Detect which cell encompasses the target text, then output its (x, y) center coordinate. 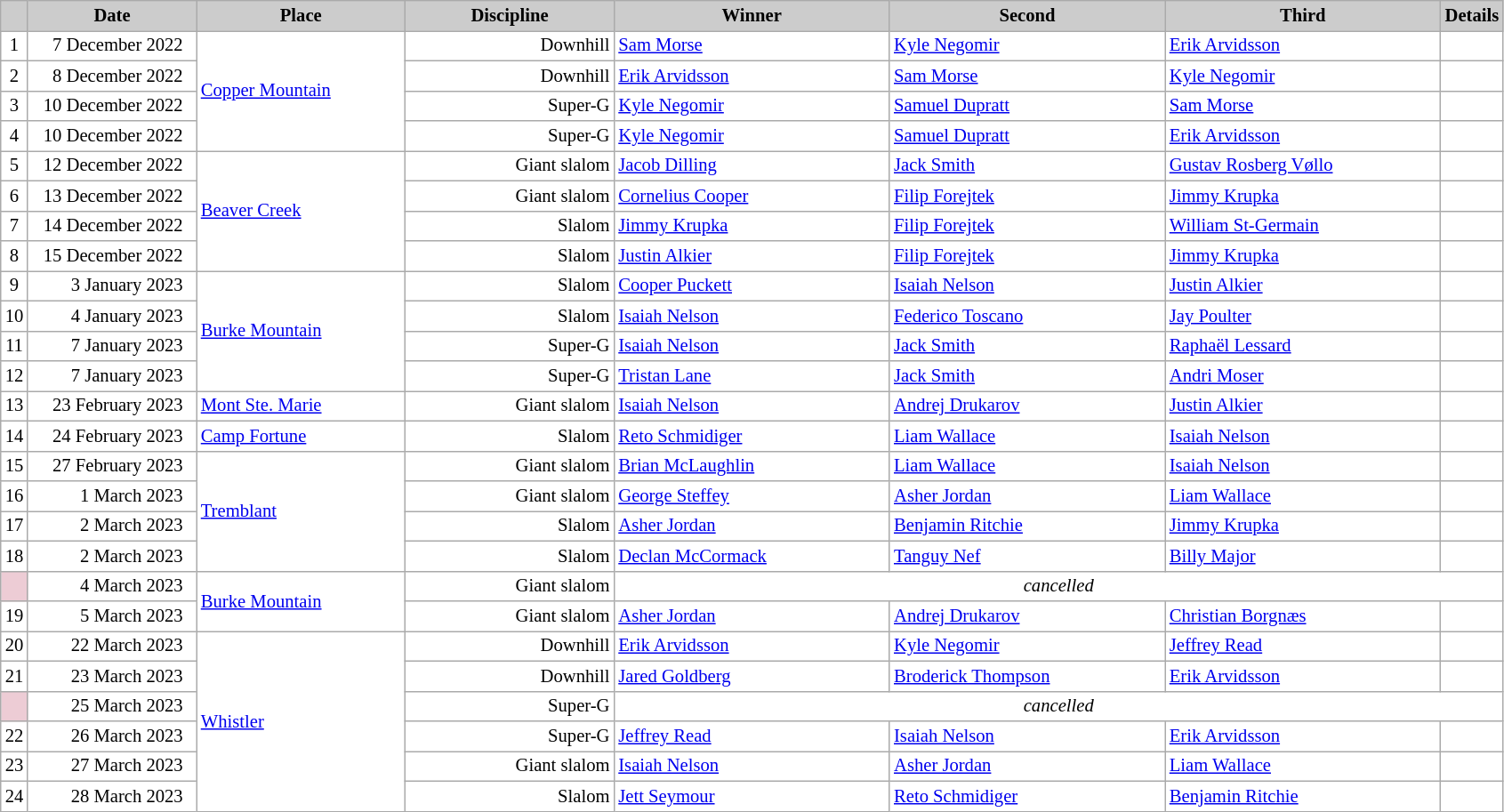
11 (14, 346)
15 December 2022 (112, 255)
27 February 2023 (112, 466)
William St-Germain (1303, 226)
13 (14, 406)
15 (14, 466)
25 March 2023 (112, 706)
23 (14, 766)
12 December 2022 (112, 165)
Gustav Rosberg Vøllo (1303, 165)
Beaver Creek (301, 210)
Details (1472, 15)
22 (14, 736)
4 March 2023 (112, 586)
Tristan Lane (752, 376)
Place (301, 15)
8 December 2022 (112, 76)
Raphaël Lessard (1303, 346)
Winner (752, 15)
5 (14, 165)
Camp Fortune (301, 436)
Cornelius Cooper (752, 196)
21 (14, 676)
Billy Major (1303, 556)
Mont Ste. Marie (301, 406)
1 March 2023 (112, 495)
8 (14, 255)
Declan McCormack (752, 556)
9 (14, 285)
16 (14, 495)
Whistler (301, 720)
Jacob Dilling (752, 165)
6 (14, 196)
Second (1027, 15)
Jett Seymour (752, 796)
4 (14, 136)
Broderick Thompson (1027, 676)
Tremblant (301, 511)
14 December 2022 (112, 226)
20 (14, 646)
19 (14, 616)
Discipline (511, 15)
17 (14, 526)
13 December 2022 (112, 196)
Federico Toscano (1027, 316)
Date (112, 15)
24 (14, 796)
10 (14, 316)
Andri Moser (1303, 376)
5 March 2023 (112, 616)
7 (14, 226)
22 March 2023 (112, 646)
Cooper Puckett (752, 285)
Christian Borgnæs (1303, 616)
24 February 2023 (112, 436)
23 March 2023 (112, 676)
3 (14, 106)
George Steffey (752, 495)
7 December 2022 (112, 45)
Jared Goldberg (752, 676)
Jay Poulter (1303, 316)
26 March 2023 (112, 736)
Brian McLaughlin (752, 466)
2 (14, 76)
Third (1303, 15)
1 (14, 45)
4 January 2023 (112, 316)
28 March 2023 (112, 796)
3 January 2023 (112, 285)
Copper Mountain (301, 91)
23 February 2023 (112, 406)
Tanguy Nef (1027, 556)
14 (14, 436)
27 March 2023 (112, 766)
18 (14, 556)
12 (14, 376)
